Extract the (X, Y) coordinate from the center of the cell holding the provided text.  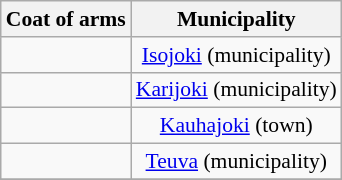
Karijoki (municipality) (236, 90)
Isojoki (municipality) (236, 55)
Teuva (municipality) (236, 162)
Kauhajoki (town) (236, 126)
Coat of arms (66, 19)
Municipality (236, 19)
